Determine the (X, Y) coordinate at the center of the cell enclosing the given text.  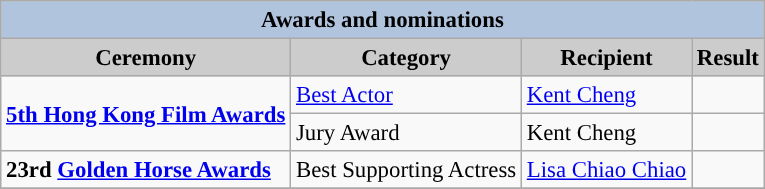
Ceremony (146, 58)
Best Actor (406, 95)
Awards and nominations (382, 20)
5th Hong Kong Film Awards (146, 114)
23rd Golden Horse Awards (146, 170)
Best Supporting Actress (406, 170)
Category (406, 58)
Lisa Chiao Chiao (606, 170)
Jury Award (406, 133)
Recipient (606, 58)
Result (728, 58)
